Return the (X, Y) coordinate for the center point of the cell that contains the specified text.  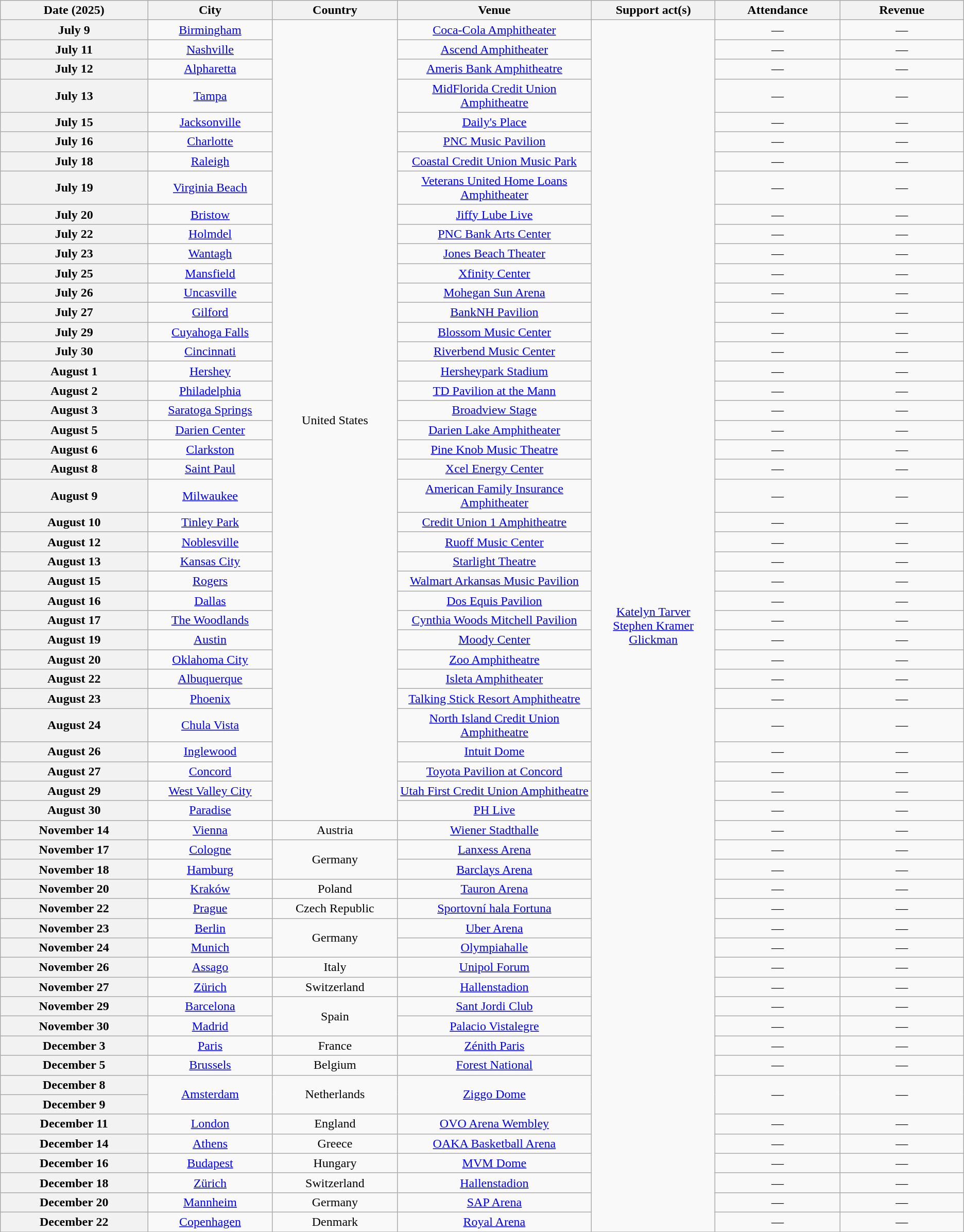
November 17 (74, 849)
Jones Beach Theater (494, 253)
July 19 (74, 187)
Gilford (210, 313)
November 27 (74, 987)
Wiener Stadthalle (494, 830)
Unipol Forum (494, 967)
December 3 (74, 1046)
November 14 (74, 830)
Pine Knob Music Theatre (494, 449)
July 29 (74, 332)
December 22 (74, 1222)
Zénith Paris (494, 1046)
November 30 (74, 1026)
Athens (210, 1143)
OVO Arena Wembley (494, 1124)
Albuquerque (210, 679)
August 15 (74, 581)
August 8 (74, 469)
TD Pavilion at the Mann (494, 391)
England (335, 1124)
Paris (210, 1046)
Alpharetta (210, 69)
July 26 (74, 293)
Attendance (778, 10)
Intuit Dome (494, 752)
Austria (335, 830)
Clarkston (210, 449)
Sant Jordi Club (494, 1007)
Tampa (210, 96)
Saint Paul (210, 469)
PH Live (494, 810)
Ziggo Dome (494, 1095)
Cuyahoga Falls (210, 332)
Ruoff Music Center (494, 542)
Country (335, 10)
Hamburg (210, 869)
Noblesville (210, 542)
November 22 (74, 908)
Venue (494, 10)
July 20 (74, 214)
Blossom Music Center (494, 332)
Tinley Park (210, 522)
The Woodlands (210, 620)
Hershey (210, 371)
Inglewood (210, 752)
Greece (335, 1143)
Credit Union 1 Amphitheatre (494, 522)
December 16 (74, 1163)
Vienna (210, 830)
July 12 (74, 69)
American Family Insurance Amphitheater (494, 495)
Belgium (335, 1065)
Munich (210, 948)
Coca-Cola Amphitheater (494, 30)
Barcelona (210, 1007)
France (335, 1046)
Ameris Bank Amphitheatre (494, 69)
July 23 (74, 253)
December 14 (74, 1143)
Virginia Beach (210, 187)
August 20 (74, 660)
Spain (335, 1016)
August 26 (74, 752)
November 20 (74, 889)
PNC Bank Arts Center (494, 234)
July 16 (74, 142)
Uber Arena (494, 928)
August 23 (74, 699)
Holmdel (210, 234)
Talking Stick Resort Amphitheatre (494, 699)
July 27 (74, 313)
Poland (335, 889)
Broadview Stage (494, 410)
Milwaukee (210, 495)
Denmark (335, 1222)
July 9 (74, 30)
August 12 (74, 542)
December 11 (74, 1124)
Berlin (210, 928)
Walmart Arkansas Music Pavilion (494, 581)
Mannheim (210, 1202)
Netherlands (335, 1095)
November 26 (74, 967)
City (210, 10)
Mohegan Sun Arena (494, 293)
August 1 (74, 371)
BankNH Pavilion (494, 313)
Dallas (210, 601)
Toyota Pavilion at Concord (494, 771)
Budapest (210, 1163)
July 11 (74, 49)
United States (335, 420)
PNC Music Pavilion (494, 142)
Hungary (335, 1163)
Coastal Credit Union Music Park (494, 161)
August 24 (74, 725)
Royal Arena (494, 1222)
July 15 (74, 122)
Wantagh (210, 253)
August 16 (74, 601)
Czech Republic (335, 908)
December 20 (74, 1202)
Raleigh (210, 161)
Nashville (210, 49)
August 9 (74, 495)
North Island Credit Union Amphitheatre (494, 725)
August 6 (74, 449)
July 30 (74, 352)
August 13 (74, 561)
OAKA Basketball Arena (494, 1143)
December 8 (74, 1085)
Italy (335, 967)
December 5 (74, 1065)
Kraków (210, 889)
August 10 (74, 522)
Copenhagen (210, 1222)
August 22 (74, 679)
West Valley City (210, 791)
Rogers (210, 581)
Tauron Arena (494, 889)
August 3 (74, 410)
July 25 (74, 273)
Lanxess Arena (494, 849)
Paradise (210, 810)
Darien Lake Amphitheater (494, 430)
July 13 (74, 96)
Isleta Amphitheater (494, 679)
Oklahoma City (210, 660)
August 17 (74, 620)
November 29 (74, 1007)
August 29 (74, 791)
Kansas City (210, 561)
Dos Equis Pavilion (494, 601)
November 24 (74, 948)
July 18 (74, 161)
Moody Center (494, 640)
Uncasville (210, 293)
Austin (210, 640)
August 27 (74, 771)
July 22 (74, 234)
Philadelphia (210, 391)
Revenue (902, 10)
Riverbend Music Center (494, 352)
Chula Vista (210, 725)
Daily's Place (494, 122)
Xcel Energy Center (494, 469)
Birmingham (210, 30)
Madrid (210, 1026)
August 5 (74, 430)
Zoo Amphitheatre (494, 660)
Charlotte (210, 142)
Barclays Arena (494, 869)
Brussels (210, 1065)
Utah First Credit Union Amphitheatre (494, 791)
December 18 (74, 1183)
Sportovní hala Fortuna (494, 908)
Forest National (494, 1065)
Concord (210, 771)
Amsterdam (210, 1095)
Starlight Theatre (494, 561)
December 9 (74, 1104)
Veterans United Home Loans Amphitheater (494, 187)
Hersheypark Stadium (494, 371)
MVM Dome (494, 1163)
London (210, 1124)
Phoenix (210, 699)
Ascend Amphitheater (494, 49)
Cincinnati (210, 352)
Prague (210, 908)
Palacio Vistalegre (494, 1026)
Date (2025) (74, 10)
Cynthia Woods Mitchell Pavilion (494, 620)
Cologne (210, 849)
Xfinity Center (494, 273)
Mansfield (210, 273)
August 19 (74, 640)
November 23 (74, 928)
Support act(s) (653, 10)
Jiffy Lube Live (494, 214)
MidFlorida Credit Union Amphitheatre (494, 96)
Saratoga Springs (210, 410)
Darien Center (210, 430)
Katelyn Tarver Stephen Kramer Glickman (653, 626)
August 2 (74, 391)
Bristow (210, 214)
SAP Arena (494, 1202)
November 18 (74, 869)
Assago (210, 967)
Jacksonville (210, 122)
August 30 (74, 810)
Olympiahalle (494, 948)
